For the text-containing cell, return its midpoint in [X, Y] coordinate format. 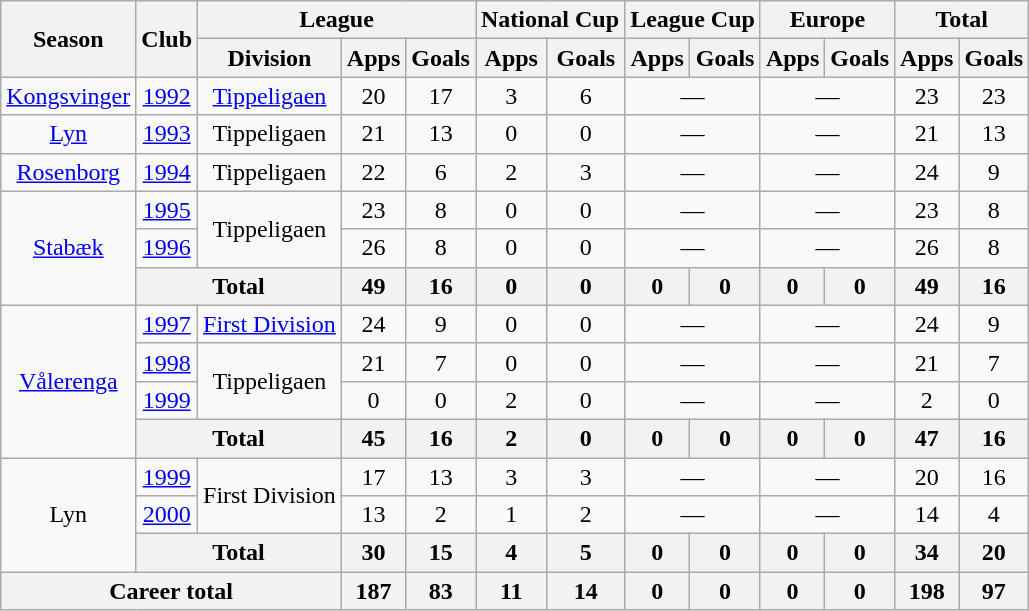
97 [994, 591]
Kongsvinger [68, 96]
5 [586, 553]
30 [373, 553]
1996 [167, 248]
1998 [167, 362]
Career total [172, 591]
1 [512, 515]
34 [927, 553]
Rosenborg [68, 172]
National Cup [550, 20]
187 [373, 591]
47 [927, 438]
Division [270, 58]
Club [167, 39]
Europe [827, 20]
45 [373, 438]
1993 [167, 134]
2000 [167, 515]
League Cup [693, 20]
198 [927, 591]
1997 [167, 324]
1994 [167, 172]
Vålerenga [68, 381]
Stabæk [68, 248]
1995 [167, 210]
Season [68, 39]
1992 [167, 96]
22 [373, 172]
83 [441, 591]
11 [512, 591]
League [337, 20]
15 [441, 553]
